Provide the (X, Y) coordinate of the cell's center where the given text is located.  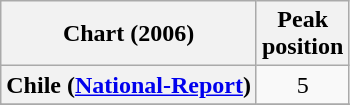
Chart (2006) (129, 34)
Chile (National-Report) (129, 85)
Peakposition (302, 34)
5 (302, 85)
